Detect which cell encompasses the target text, then output its (x, y) center coordinate. 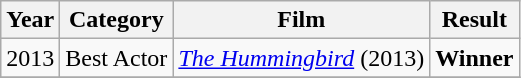
Winner (474, 58)
The Hummingbird (2013) (302, 58)
Year (30, 20)
2013 (30, 58)
Film (302, 20)
Result (474, 20)
Category (116, 20)
Best Actor (116, 58)
